For the text-containing cell, return its midpoint in (X, Y) coordinate format. 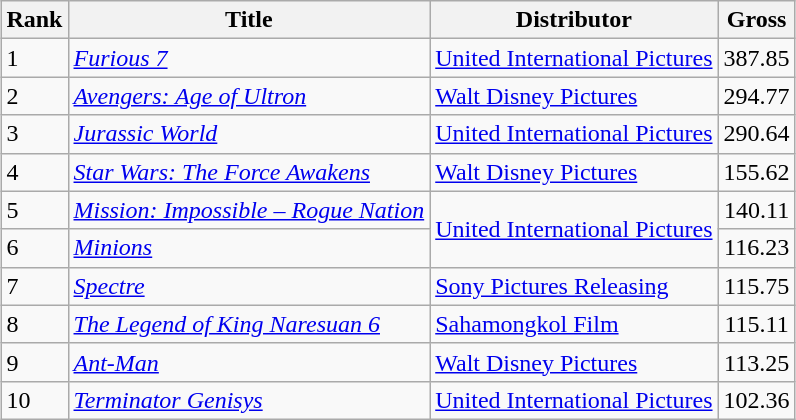
290.64 (756, 134)
Jurassic World (249, 134)
115.11 (756, 324)
116.23 (756, 248)
The Legend of King Naresuan 6 (249, 324)
115.75 (756, 286)
3 (34, 134)
7 (34, 286)
Ant-Man (249, 362)
Title (249, 20)
Minions (249, 248)
Terminator Genisys (249, 400)
155.62 (756, 172)
102.36 (756, 400)
Avengers: Age of Ultron (249, 96)
Sahamongkol Film (574, 324)
113.25 (756, 362)
Rank (34, 20)
Sony Pictures Releasing (574, 286)
140.11 (756, 210)
Furious 7 (249, 58)
10 (34, 400)
Gross (756, 20)
387.85 (756, 58)
294.77 (756, 96)
2 (34, 96)
1 (34, 58)
8 (34, 324)
Spectre (249, 286)
Mission: Impossible – Rogue Nation (249, 210)
Star Wars: The Force Awakens (249, 172)
Distributor (574, 20)
5 (34, 210)
9 (34, 362)
6 (34, 248)
4 (34, 172)
